Identify which cell holds the provided text, then report its [x, y] central coordinate. 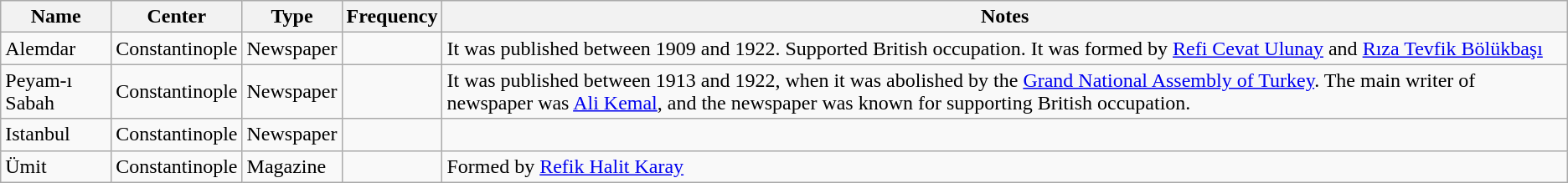
Formed by Refik Halit Karay [1005, 166]
Center [177, 17]
Frequency [392, 17]
Peyam-ı Sabah [56, 92]
Magazine [291, 166]
Istanbul [56, 135]
Ümit [56, 166]
Notes [1005, 17]
Name [56, 17]
Alemdar [56, 48]
It was published between 1909 and 1922. Supported British occupation. It was formed by Refi Cevat Ulunay and Rıza Tevfik Bölükbaşı [1005, 48]
Type [291, 17]
